Scan for the cell matching the given text and deliver its [x, y] coordinate at center. 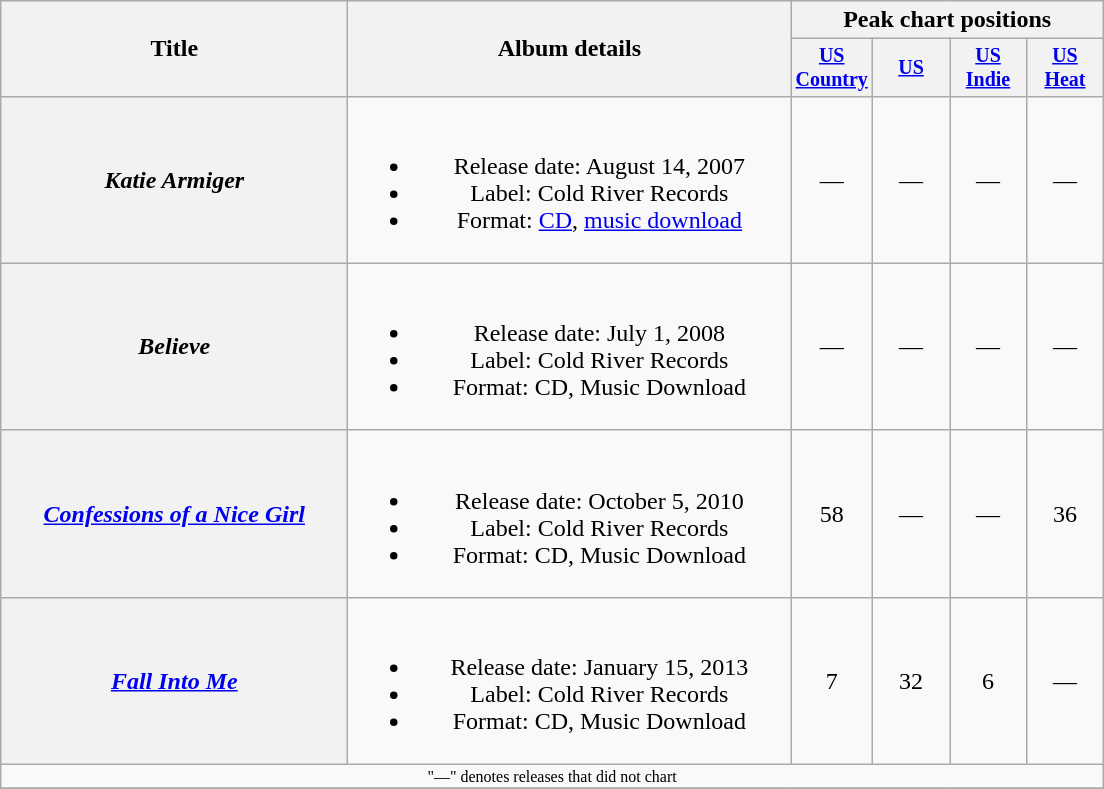
7 [832, 680]
"—" denotes releases that did not chart [552, 777]
6 [988, 680]
Release date: January 15, 2013Label: Cold River RecordsFormat: CD, Music Download [570, 680]
Confessions of a Nice Girl [174, 514]
Peak chart positions [948, 20]
Release date: October 5, 2010Label: Cold River RecordsFormat: CD, Music Download [570, 514]
Fall Into Me [174, 680]
Album details [570, 49]
Release date: July 1, 2008Label: Cold River RecordsFormat: CD, Music Download [570, 346]
32 [912, 680]
USHeat [1064, 68]
Title [174, 49]
Believe [174, 346]
Katie Armiger [174, 180]
Release date: August 14, 2007Label: Cold River RecordsFormat: CD, music download [570, 180]
US Country [832, 68]
US [912, 68]
58 [832, 514]
USIndie [988, 68]
36 [1064, 514]
